Extract the (x, y) coordinate from the center of the cell holding the provided text.  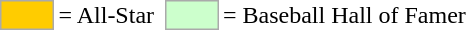
= All-Star (106, 15)
